Determine the (x, y) coordinate at the center of the cell enclosing the given text.  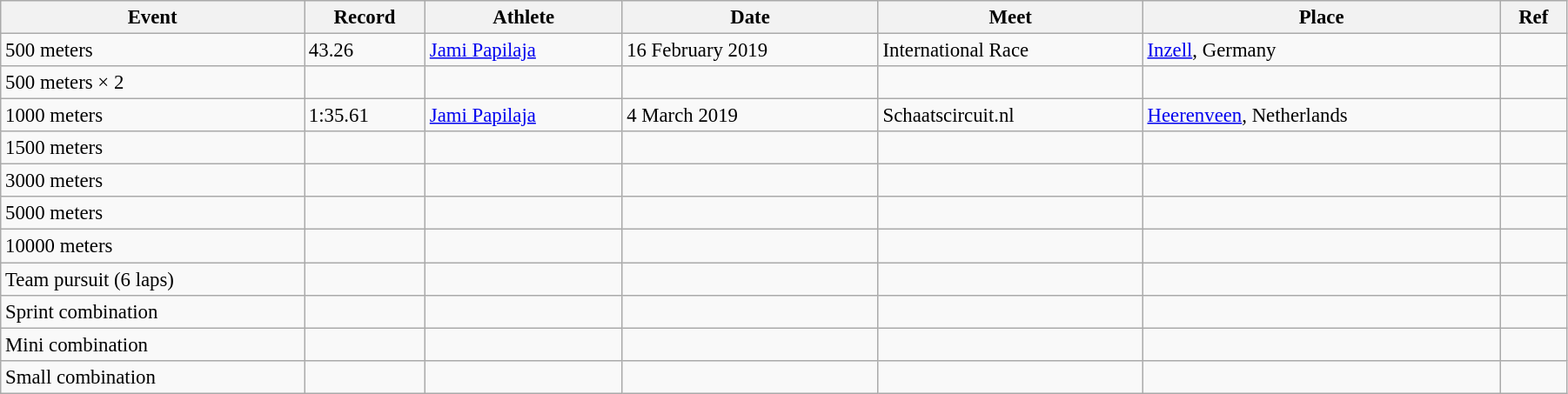
1000 meters (153, 116)
Date (750, 17)
Place (1321, 17)
Heerenveen, Netherlands (1321, 116)
3000 meters (153, 181)
Inzell, Germany (1321, 50)
10000 meters (153, 246)
Record (365, 17)
5000 meters (153, 213)
43.26 (365, 50)
International Race (1010, 50)
Mini combination (153, 344)
Schaatscircuit.nl (1010, 116)
500 meters (153, 50)
1500 meters (153, 148)
1:35.61 (365, 116)
Meet (1010, 17)
500 meters × 2 (153, 83)
Event (153, 17)
Small combination (153, 377)
Ref (1533, 17)
Athlete (523, 17)
4 March 2019 (750, 116)
Sprint combination (153, 311)
Team pursuit (6 laps) (153, 279)
16 February 2019 (750, 50)
